From the cell containing the given text, extract its center point as [X, Y] coordinate. 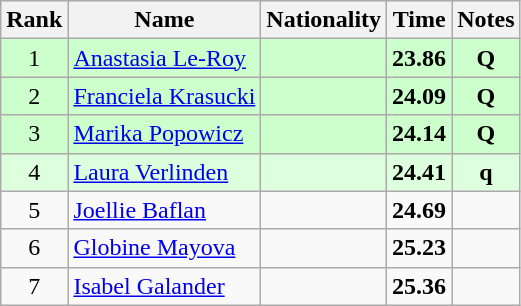
Time [420, 20]
Globine Mayova [164, 248]
Laura Verlinden [164, 172]
Rank [34, 20]
24.41 [420, 172]
Joellie Baflan [164, 210]
3 [34, 134]
2 [34, 96]
25.23 [420, 248]
23.86 [420, 58]
Isabel Galander [164, 286]
Notes [486, 20]
6 [34, 248]
Anastasia Le-Roy [164, 58]
24.14 [420, 134]
Name [164, 20]
25.36 [420, 286]
5 [34, 210]
Franciela Krasucki [164, 96]
Nationality [324, 20]
7 [34, 286]
Marika Popowicz [164, 134]
24.09 [420, 96]
4 [34, 172]
q [486, 172]
1 [34, 58]
24.69 [420, 210]
